Return [x, y] of the center of cell containing provided text 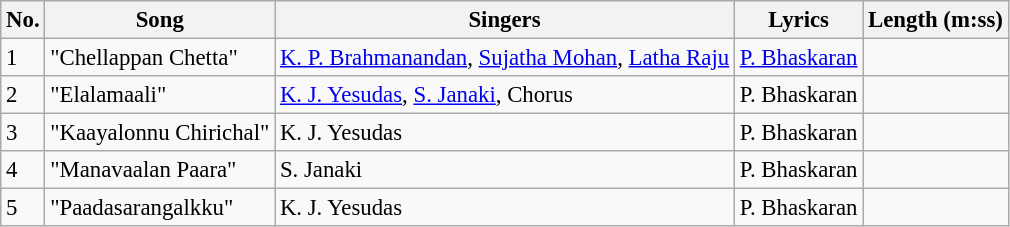
K. J. Yesudas, S. Janaki, Chorus [505, 95]
5 [23, 208]
K. P. Brahmanandan, Sujatha Mohan, Latha Raju [505, 58]
Length (m:ss) [936, 20]
"Chellappan Chetta" [160, 58]
3 [23, 133]
1 [23, 58]
No. [23, 20]
"Kaayalonnu Chirichal" [160, 133]
Song [160, 20]
"Paadasarangalkku" [160, 208]
S. Janaki [505, 170]
"Elalamaali" [160, 95]
Singers [505, 20]
2 [23, 95]
Lyrics [798, 20]
4 [23, 170]
"Manavaalan Paara" [160, 170]
